Provide the [x, y] coordinate of the cell's center where the given text is located.  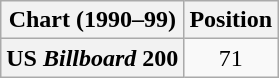
71 [231, 58]
Chart (1990–99) [92, 20]
Position [231, 20]
US Billboard 200 [92, 58]
